Provide the (x, y) coordinate of the cell's center where the given text is located.  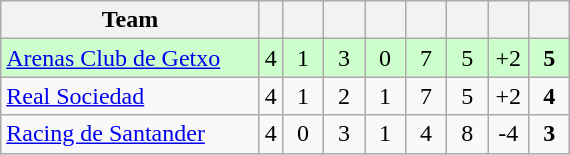
Racing de Santander (130, 134)
Team (130, 20)
Real Sociedad (130, 96)
-4 (508, 134)
2 (344, 96)
8 (468, 134)
Arenas Club de Getxo (130, 58)
